Determine the [X, Y] coordinate at the center of the cell enclosing the given text.  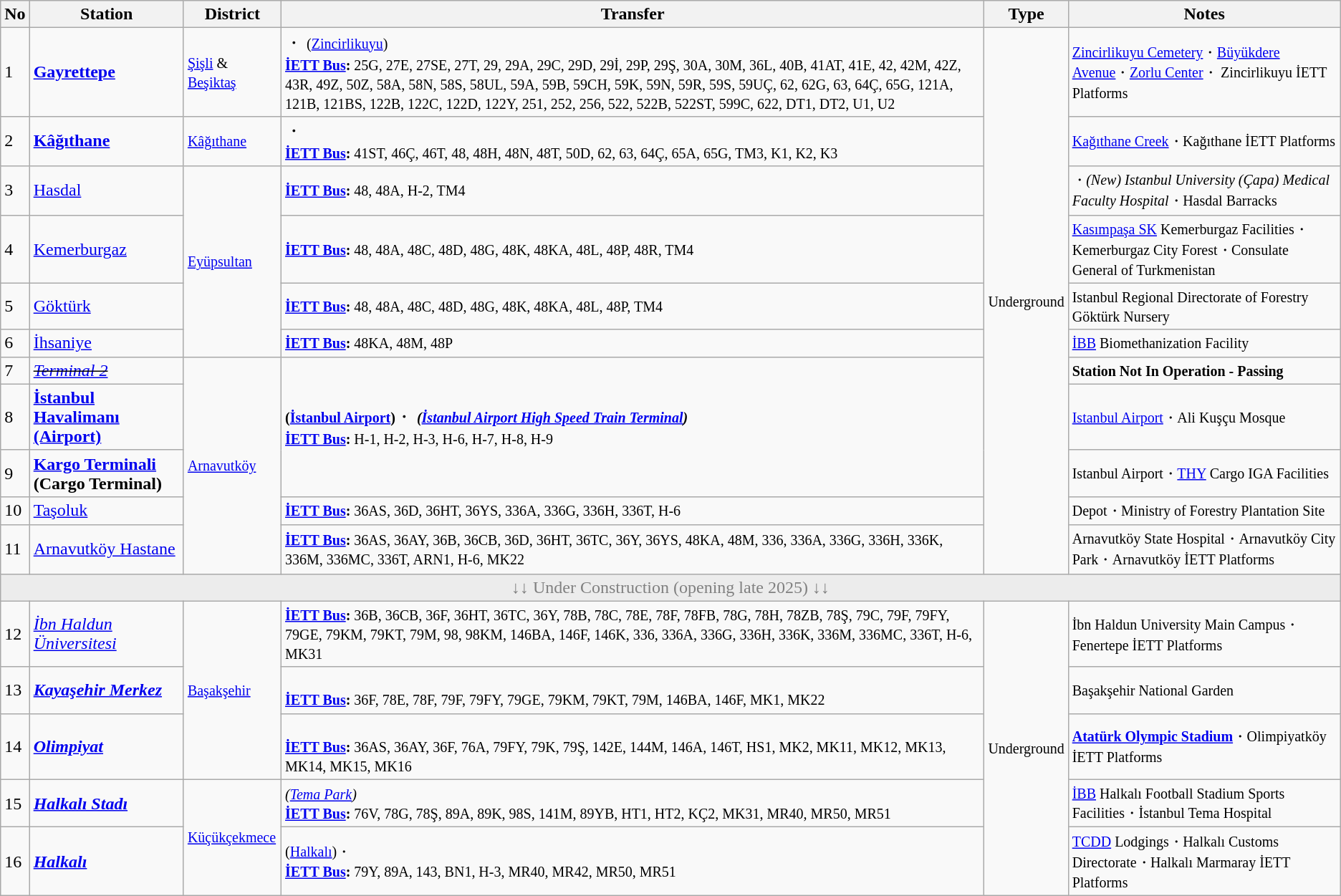
Gayrettepe [106, 72]
İETT Bus: 48, 48A, 48C, 48D, 48G, 48K, 48KA, 48L, 48P, 48R, TM4 [632, 249]
9 [15, 473]
Kağıthane Creek・Kağıthane İETT Platforms [1204, 141]
6 [15, 343]
Göktürk [106, 307]
14 [15, 746]
3 [15, 191]
İBB Halkalı Football Stadium Sports Facilities・İstanbul Tema Hospital [1204, 804]
15 [15, 804]
İETT Bus: 48KA, 48M, 48P [632, 343]
2 [15, 141]
Terminal 2 [106, 370]
Kasımpaşa SK Kemerburgaz Facilities・Kemerburgaz City Forest・Consulate General of Turkmenistan [1204, 249]
İETT Bus: 36AS, 36D, 36HT, 36YS, 336A, 336G, 336H, 336T, H-6 [632, 511]
Küçükçekmece [232, 837]
11 [15, 549]
Zincirlikuyu Cemetery・Büyükdere Avenue・Zorlu Center・ Zincirlikuyu İETT Platforms [1204, 72]
İETT Bus: 36AS, 36AY, 36B, 36CB, 36D, 36HT, 36TC, 36Y, 36YS, 48KA, 48M, 336, 336A, 336G, 336H, 336K, 336M, 336MC, 336T, ARN1, H-6, MK22 [632, 549]
Arnavutköy Hastane [106, 549]
(İstanbul Airport)・ (İstanbul Airport High Speed Train Terminal)İETT Bus: H-1, H-2, H-3, H-6, H-7, H-8, H-9 [632, 427]
13 [15, 690]
Station Not In Operation - Passing [1204, 370]
Type [1026, 14]
12 [15, 634]
(Tema Park)İETT Bus: 76V, 78G, 78Ş, 89A, 89K, 98S, 141M, 89YB, HT1, HT2, KÇ2, MK31, MR40, MR50, MR51 [632, 804]
Hasdal [106, 191]
4 [15, 249]
Başakşehir National Garden [1204, 690]
10 [15, 511]
Depot・Ministry of Forestry Plantation Site [1204, 511]
Arnavutköy [232, 466]
Eyüpsultan [232, 261]
İETT Bus: 36AS, 36AY, 36F, 76A, 79FY, 79K, 79Ş, 142E, 144M, 146A, 146T, HS1, MK2, MK11, MK12, MK13, MK14, MK15, MK16 [632, 746]
District [232, 14]
Halkalı Stadı [106, 804]
TCDD Lodgings・Halkalı Customs Directorate・Halkalı Marmaray İETT Platforms [1204, 861]
İETT Bus: 36F, 78E, 78F, 79F, 79FY, 79GE, 79KM, 79KT, 79M, 146BA, 146F, MK1, MK22 [632, 690]
İBB Biomethanization Facility [1204, 343]
Kemerburgaz [106, 249]
16 [15, 861]
・İETT Bus: 41ST, 46Ç, 46T, 48, 48H, 48N, 48T, 50D, 62, 63, 64Ç, 65A, 65G, TM3, K1, K2, K3 [632, 141]
↓↓ Under Construction (opening late 2025) ↓↓ [670, 587]
No [15, 14]
8 [15, 417]
Kargo Terminali (Cargo Terminal) [106, 473]
Arnavutköy State Hospital・Arnavutköy City Park・Arnavutköy İETT Platforms [1204, 549]
Istanbul Regional Directorate of Forestry Göktürk Nursery [1204, 307]
Transfer [632, 14]
Olimpiyat [106, 746]
5 [15, 307]
İETT Bus: 48, 48A, 48C, 48D, 48G, 48K, 48KA, 48L, 48P, TM4 [632, 307]
İETT Bus: 48, 48A, H-2, TM4 [632, 191]
İbn Haldun University Main Campus・Fenertepe İETT Platforms [1204, 634]
Istanbul Airport・Ali Kuşçu Mosque [1204, 417]
・(New) Istanbul University (Çapa) Medical Faculty Hospital・Hasdal Barracks [1204, 191]
İbn Haldun Üniversitesi [106, 634]
Kayaşehir Merkez [106, 690]
Atatürk Olympic Stadium・Olimpiyatköy İETT Platforms [1204, 746]
Notes [1204, 14]
Station [106, 14]
Halkalı [106, 861]
7 [15, 370]
(Halkalı)・İETT Bus: 79Y, 89A, 143, BN1, H-3, MR40, MR42, MR50, MR51 [632, 861]
İstanbul Havalimanı (Airport) [106, 417]
Başakşehir [232, 690]
1 [15, 72]
Şişli & Beşiktaş [232, 72]
Istanbul Airport・THY Cargo IGA Facilities [1204, 473]
İhsaniye [106, 343]
Taşoluk [106, 511]
